For the text-containing cell, return its midpoint in [X, Y] coordinate format. 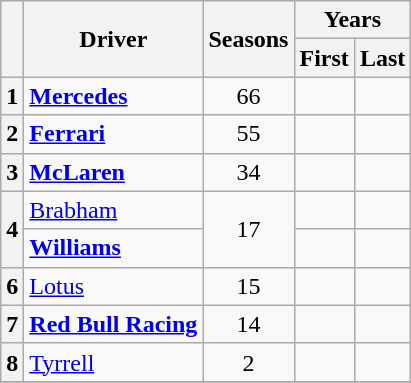
6 [12, 286]
17 [248, 229]
14 [248, 324]
55 [248, 134]
Years [352, 20]
Williams [114, 248]
Seasons [248, 39]
Mercedes [114, 96]
34 [248, 172]
66 [248, 96]
4 [12, 229]
15 [248, 286]
Last [382, 58]
First [324, 58]
McLaren [114, 172]
8 [12, 362]
Brabham [114, 210]
Driver [114, 39]
Lotus [114, 286]
Red Bull Racing [114, 324]
Tyrrell [114, 362]
Ferrari [114, 134]
7 [12, 324]
3 [12, 172]
1 [12, 96]
